Detect which cell encompasses the target text, then output its (x, y) center coordinate. 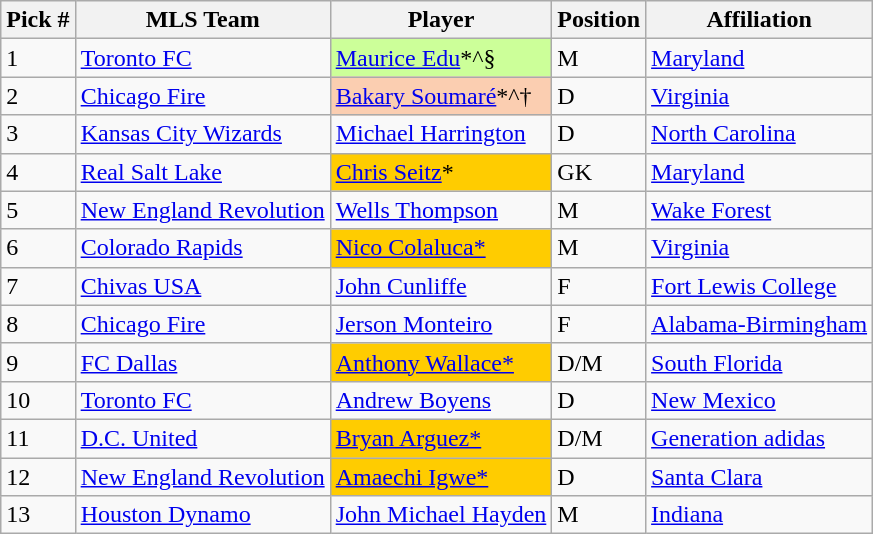
Alabama-Birmingham (760, 324)
Real Salt Lake (202, 172)
Kansas City Wizards (202, 134)
Generation adidas (760, 438)
13 (38, 515)
9 (38, 362)
Santa Clara (760, 477)
1 (38, 58)
Wake Forest (760, 210)
7 (38, 286)
Affiliation (760, 20)
Chivas USA (202, 286)
Nico Colaluca* (441, 248)
North Carolina (760, 134)
Houston Dynamo (202, 515)
12 (38, 477)
Chris Seitz* (441, 172)
Pick # (38, 20)
Position (599, 20)
John Cunliffe (441, 286)
11 (38, 438)
Maurice Edu*^§ (441, 58)
D.C. United (202, 438)
Anthony Wallace* (441, 362)
FC Dallas (202, 362)
John Michael Hayden (441, 515)
5 (38, 210)
4 (38, 172)
Colorado Rapids (202, 248)
6 (38, 248)
8 (38, 324)
Andrew Boyens (441, 400)
10 (38, 400)
Amaechi Igwe* (441, 477)
Michael Harrington (441, 134)
3 (38, 134)
Indiana (760, 515)
Jerson Monteiro (441, 324)
Bakary Soumaré*^† (441, 96)
Fort Lewis College (760, 286)
New Mexico (760, 400)
Player (441, 20)
GK (599, 172)
South Florida (760, 362)
2 (38, 96)
Bryan Arguez* (441, 438)
MLS Team (202, 20)
Wells Thompson (441, 210)
